From the cell containing the given text, extract its center point as [X, Y] coordinate. 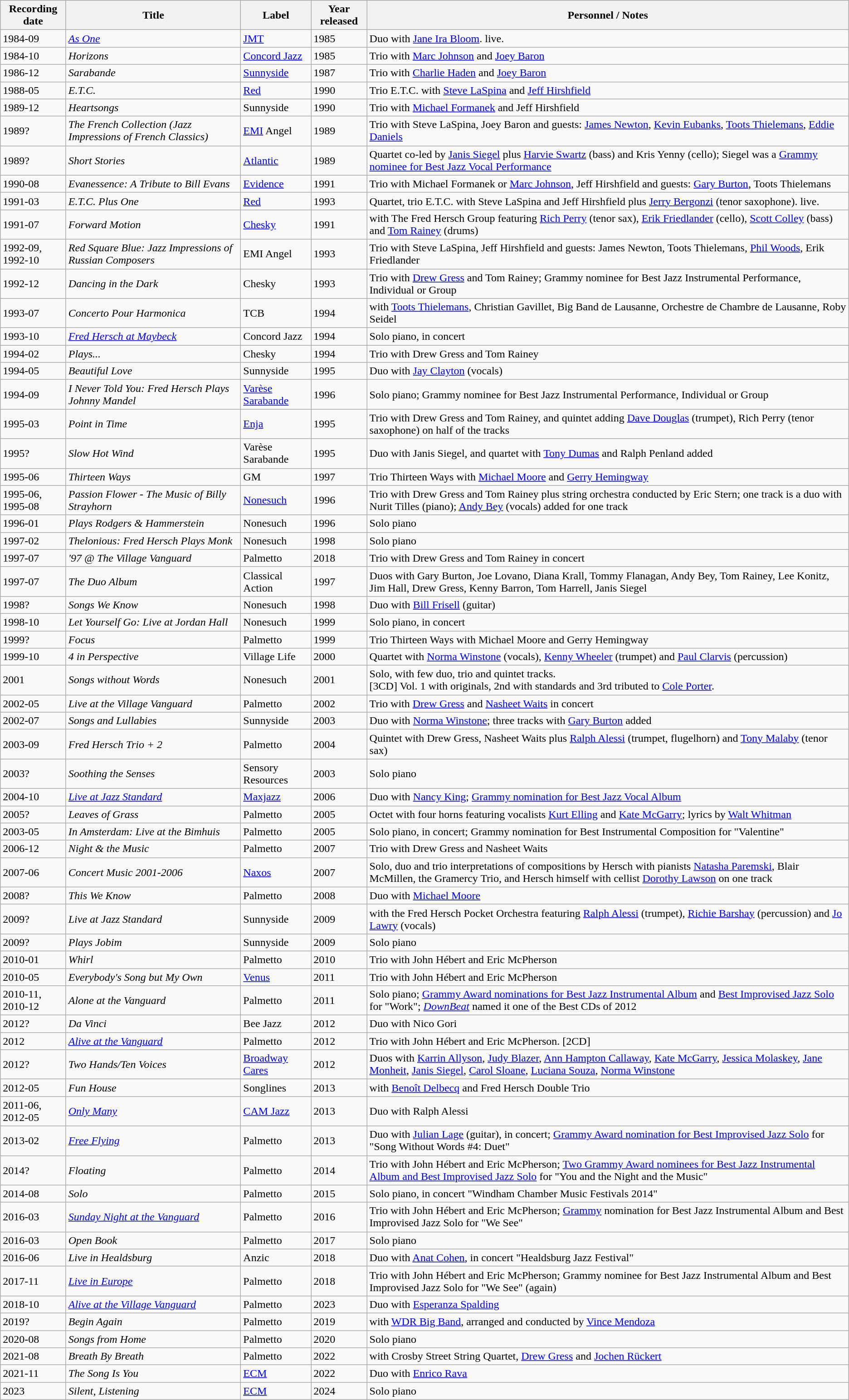
Duo with Ralph Alessi [608, 1111]
Passion Flower - The Music of Billy Strayhorn [153, 500]
Trio with Michael Formanek or Marc Johnson, Jeff Hirshfield and guests: Gary Burton, Toots Thielemans [608, 184]
Octet with four horns featuring vocalists Kurt Elling and Kate McGarry; lyrics by Walt Whitman [608, 814]
1991-07 [33, 224]
1992-09, 1992-10 [33, 254]
Title [153, 15]
Soothing the Senses [153, 774]
Short Stories [153, 161]
Trio with Drew Gress and Nasheet Waits [608, 849]
Alive at the Vanguard [153, 1041]
1995-03 [33, 424]
1984-09 [33, 39]
Plays... [153, 354]
Trio with Charlie Haden and Joey Baron [608, 73]
Duo with Michael Moore [608, 896]
Duo with Julian Lage (guitar), in concert; Grammy Award nomination for Best Improvised Jazz Solo for "Song Without Words #4: Duet" [608, 1141]
Duo with Esperanza Spalding [608, 1304]
Anzic [276, 1258]
2004 [339, 744]
1987 [339, 73]
2006 [339, 797]
2020 [339, 1339]
Alive at the Village Vanguard [153, 1304]
Thirteen Ways [153, 477]
I Never Told You: Fred Hersch Plays Johnny Mandel [153, 395]
Songs without Words [153, 680]
Enja [276, 424]
2017 [339, 1240]
1999-10 [33, 657]
1993-10 [33, 337]
Trio with Marc Johnson and Joey Baron [608, 56]
2010-05 [33, 977]
2016 [339, 1217]
Heartsongs [153, 108]
Breath By Breath [153, 1356]
with Crosby Street String Quartet, Drew Gress and Jochen Rückert [608, 1356]
Trio with Drew Gress and Tom Rainey, and quintet adding Dave Douglas (trumpet), Rich Perry (tenor saxophone) on half of the tracks [608, 424]
The Duo Album [153, 582]
2014? [33, 1170]
2004-10 [33, 797]
1988-05 [33, 90]
2012-05 [33, 1088]
Label [276, 15]
1989-12 [33, 108]
1997-02 [33, 541]
Trio with Drew Gress and Tom Rainey [608, 354]
2014-08 [33, 1194]
1995? [33, 454]
Solo piano, in concert "Windham Chamber Music Festivals 2014" [608, 1194]
Maxjazz [276, 797]
2013-02 [33, 1141]
Venus [276, 977]
Focus [153, 639]
2003? [33, 774]
1994-02 [33, 354]
Slow Hot Wind [153, 454]
Trio with Drew Gress and Tom Rainey in concert [608, 558]
1995-06, 1995-08 [33, 500]
2014 [339, 1170]
Solo piano; Grammy nominee for Best Jazz Instrumental Performance, Individual or Group [608, 395]
2000 [339, 657]
2010-11, 2010-12 [33, 1001]
2002-05 [33, 704]
Solo [153, 1194]
Songs We Know [153, 605]
2010 [339, 959]
1993-07 [33, 313]
Dancing in the Dark [153, 283]
Duo with Norma Winstone; three tracks with Gary Burton added [608, 721]
Duo with Jane Ira Bloom. live. [608, 39]
2019 [339, 1322]
Begin Again [153, 1322]
Personnel / Notes [608, 15]
E.T.C. [153, 90]
Duo with Enrico Rava [608, 1374]
1998? [33, 605]
2021-11 [33, 1374]
Naxos [276, 872]
1994-05 [33, 371]
1999? [33, 639]
Quartet co-led by Janis Siegel plus Harvie Swartz (bass) and Kris Yenny (cello); Siegel was a Grammy nominee for Best Jazz Vocal Performance [608, 161]
TCB [276, 313]
Trio with Drew Gress and Nasheet Waits in concert [608, 704]
2020-08 [33, 1339]
2024 [339, 1391]
E.T.C. Plus One [153, 201]
Fred Hersch Trio + 2 [153, 744]
Duo with Nancy King; Grammy nomination for Best Jazz Vocal Album [608, 797]
Quartet, trio E.T.C. with Steve LaSpina and Jeff Hirshfield plus Jerry Bergonzi (tenor saxophone). live. [608, 201]
Sensory Resources [276, 774]
Evanessence: A Tribute to Bill Evans [153, 184]
2018-10 [33, 1304]
Solo, with few duo, trio and quintet tracks.[3CD] Vol. 1 with originals, 2nd with standards and 3rd tributed to Cole Porter. [608, 680]
Silent, Listening [153, 1391]
Quartet with Norma Winstone (vocals), Kenny Wheeler (trumpet) and Paul Clarvis (percussion) [608, 657]
Night & the Music [153, 849]
with Benoît Delbecq and Fred Hersch Double Trio [608, 1088]
1995-06 [33, 477]
GM [276, 477]
Duo with Anat Cohen, in concert "Healdsburg Jazz Festival" [608, 1258]
1998-10 [33, 622]
Live in Europe [153, 1281]
2019? [33, 1322]
Only Many [153, 1111]
Bee Jazz [276, 1024]
Whirl [153, 959]
Trio with Steve LaSpina, Joey Baron and guests: James Newton, Kevin Eubanks, Toots Thielemans, Eddie Daniels [608, 131]
1990-08 [33, 184]
Point in Time [153, 424]
Songs from Home [153, 1339]
2003-05 [33, 832]
2021-08 [33, 1356]
Year released [339, 15]
1994-09 [33, 395]
Quintet with Drew Gress, Nasheet Waits plus Ralph Alessi (trumpet, flugelhorn) and Tony Malaby (tenor sax) [608, 744]
Classical Action [276, 582]
2002 [339, 704]
2017-11 [33, 1281]
2005? [33, 814]
This We Know [153, 896]
Concert Music 2001-2006 [153, 872]
Da Vinci [153, 1024]
1984-10 [33, 56]
Live at the Village Vanguard [153, 704]
2006-12 [33, 849]
The Song Is You [153, 1374]
2010-01 [33, 959]
Thelonious: Fred Hersch Plays Monk [153, 541]
1992-12 [33, 283]
Horizons [153, 56]
Forward Motion [153, 224]
Leaves of Grass [153, 814]
2002-07 [33, 721]
Alone at the Vanguard [153, 1001]
2007-06 [33, 872]
with The Fred Hersch Group featuring Rich Perry (tenor sax), Erik Friedlander (cello), Scott Colley (bass) and Tom Rainey (drums) [608, 224]
Plays Rodgers & Hammerstein [153, 524]
Duo with Janis Siegel, and quartet with Tony Dumas and Ralph Penland added [608, 454]
Duo with Nico Gori [608, 1024]
Live in Healdsburg [153, 1258]
Solo piano, in concert; Grammy nomination for Best Instrumental Composition for "Valentine" [608, 832]
Floating [153, 1170]
Trio with John Hébert and Eric McPherson; Grammy nomination for Best Jazz Instrumental Album and Best Improvised Jazz Solo for "We See" [608, 1217]
Trio with Drew Gress and Tom Rainey; Grammy nominee for Best Jazz Instrumental Performance, Individual or Group [608, 283]
Two Hands/Ten Voices [153, 1064]
Fun House [153, 1088]
Trio with Michael Formanek and Jeff Hirshfield [608, 108]
Village Life [276, 657]
4 in Perspective [153, 657]
with WDR Big Band, arranged and conducted by Vince Mendoza [608, 1322]
Duo with Jay Clayton (vocals) [608, 371]
Atlantic [276, 161]
Beautiful Love [153, 371]
As One [153, 39]
Open Book [153, 1240]
with Toots Thielemans, Christian Gavillet, Big Band de Lausanne, Orchestre de Chambre de Lausanne, Roby Seidel [608, 313]
Plays Jobim [153, 942]
Red Square Blue: Jazz Impressions of Russian Composers [153, 254]
JMT [276, 39]
Concerto Pour Harmonica [153, 313]
Sunday Night at the Vanguard [153, 1217]
Songlines [276, 1088]
2015 [339, 1194]
Let Yourself Go: Live at Jordan Hall [153, 622]
Recording date [33, 15]
Evidence [276, 184]
Sarabande [153, 73]
Everybody's Song but My Own [153, 977]
Trio with Steve LaSpina, Jeff Hirshfield and guests: James Newton, Toots Thielemans, Phil Woods, Erik Friedlander [608, 254]
2008? [33, 896]
Broadway Cares [276, 1064]
1991-03 [33, 201]
'97 @ The Village Vanguard [153, 558]
1996-01 [33, 524]
1986-12 [33, 73]
Trio with John Hébert and Eric McPherson; Grammy nominee for Best Jazz Instrumental Album and Best Improvised Jazz Solo for "We See" (again) [608, 1281]
Free Flying [153, 1141]
In Amsterdam: Live at the Bimhuis [153, 832]
2016-06 [33, 1258]
CAM Jazz [276, 1111]
Duo with Bill Frisell (guitar) [608, 605]
2003-09 [33, 744]
The French Collection (Jazz Impressions of French Classics) [153, 131]
2011-06, 2012-05 [33, 1111]
with the Fred Hersch Pocket Orchestra featuring Ralph Alessi (trumpet), Richie Barshay (percussion) and Jo Lawry (vocals) [608, 919]
Trio E.T.C. with Steve LaSpina and Jeff Hirshfield [608, 90]
Songs and Lullabies [153, 721]
Fred Hersch at Maybeck [153, 337]
2008 [339, 896]
Trio with John Hébert and Eric McPherson. [2CD] [608, 1041]
